Provide the [X, Y] coordinate of the cell's center where the given text is located.  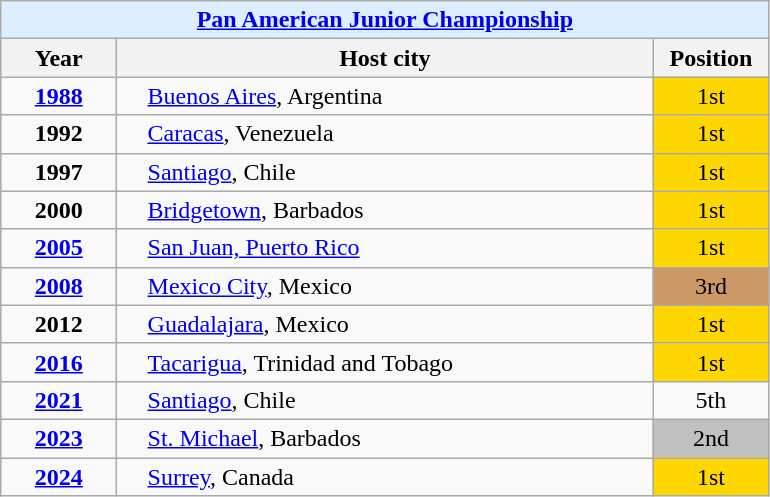
1992 [59, 134]
3rd [711, 286]
2012 [59, 324]
2016 [59, 362]
Buenos Aires, Argentina [385, 96]
2023 [59, 438]
Tacarigua, Trinidad and Tobago [385, 362]
St. Michael, Barbados [385, 438]
2nd [711, 438]
1997 [59, 172]
1988 [59, 96]
2005 [59, 248]
2008 [59, 286]
2024 [59, 477]
2000 [59, 210]
San Juan, Puerto Rico [385, 248]
Caracas, Venezuela [385, 134]
Host city [385, 58]
Surrey, Canada [385, 477]
Bridgetown, Barbados [385, 210]
Pan American Junior Championship [385, 20]
Mexico City, Mexico [385, 286]
Year [59, 58]
2021 [59, 400]
Position [711, 58]
Guadalajara, Mexico [385, 324]
5th [711, 400]
